Pinpoint the cell where the given text exists, returning its (X, Y) midpoint coordinate. 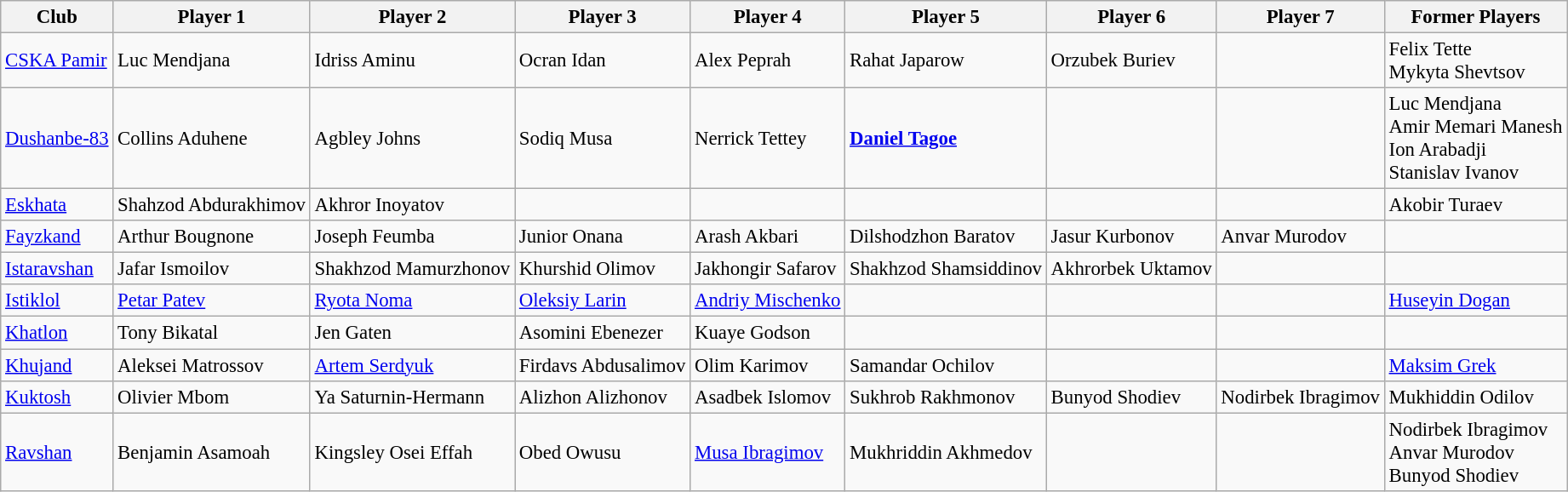
Nerrick Tettey (768, 138)
Ravshan (57, 452)
Player 5 (947, 17)
Aleksei Matrossov (211, 365)
Junior Onana (603, 237)
Akhrorbek Uktamov (1131, 269)
Luc Mendjana (211, 61)
Olivier Mbom (211, 397)
Dushanbe-83 (57, 138)
Player 4 (768, 17)
Ya Saturnin-Hermann (412, 397)
Samandar Ochilov (947, 365)
Jakhongir Safarov (768, 269)
Alizhon Alizhonov (603, 397)
Petar Patev (211, 300)
Istaravshan (57, 269)
Istiklol (57, 300)
Sodiq Musa (603, 138)
Collins Aduhene (211, 138)
Ocran Idan (603, 61)
Player 2 (412, 17)
Joseph Feumba (412, 237)
Daniel Tagoe (947, 138)
Huseyin Dogan (1475, 300)
Club (57, 17)
Khujand (57, 365)
Orzubek Buriev (1131, 61)
Akhror Inoyatov (412, 205)
Idriss Aminu (412, 61)
Sukhrob Rakhmonov (947, 397)
Anvar Murodov (1301, 237)
Shakhzod Mamurzhonov (412, 269)
Khatlon (57, 333)
Firdavs Abdusalimov (603, 365)
CSKA Pamir (57, 61)
Khurshid Olimov (603, 269)
Rahat Japarow (947, 61)
Musa Ibragimov (768, 452)
Eskhata (57, 205)
Asomini Ebenezer (603, 333)
Jasur Kurbonov (1131, 237)
Asadbek Islomov (768, 397)
Kuktosh (57, 397)
Andriy Mischenko (768, 300)
Luc Mendjana Amir Memari Manesh Ion Arabadji Stanislav Ivanov (1475, 138)
Fayzkand (57, 237)
Player 6 (1131, 17)
Oleksiy Larin (603, 300)
Tony Bikatal (211, 333)
Shakhzod Shamsiddinov (947, 269)
Felix Tette Mykyta Shevtsov (1475, 61)
Player 7 (1301, 17)
Former Players (1475, 17)
Kingsley Osei Effah (412, 452)
Shahzod Abdurakhimov (211, 205)
Olim Karimov (768, 365)
Agbley Johns (412, 138)
Mukhriddin Akhmedov (947, 452)
Akobir Turaev (1475, 205)
Arash Akbari (768, 237)
Obed Owusu (603, 452)
Kuaye Godson (768, 333)
Mukhiddin Odilov (1475, 397)
Bunyod Shodiev (1131, 397)
Nodirbek Ibragimov Anvar Murodov Bunyod Shodiev (1475, 452)
Nodirbek Ibragimov (1301, 397)
Player 1 (211, 17)
Artem Serdyuk (412, 365)
Alex Peprah (768, 61)
Dilshodzhon Baratov (947, 237)
Ryota Noma (412, 300)
Jen Gaten (412, 333)
Jafar Ismoilov (211, 269)
Benjamin Asamoah (211, 452)
Player 3 (603, 17)
Arthur Bougnone (211, 237)
Maksim Grek (1475, 365)
